Identify which cell holds the provided text, then report its [X, Y] central coordinate. 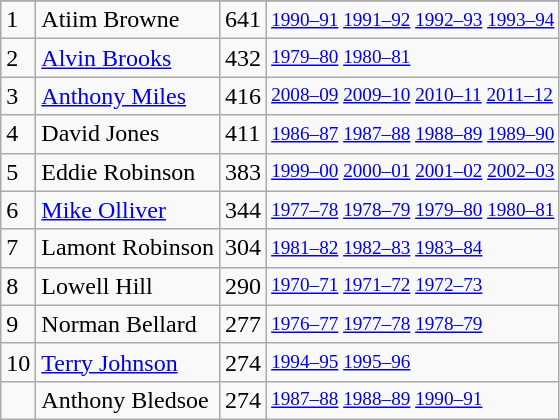
10 [18, 362]
1994–95 1995–96 [413, 362]
1981–82 1982–83 1983–84 [413, 248]
Lamont Robinson [128, 248]
Terry Johnson [128, 362]
1979–80 1980–81 [413, 58]
1987–88 1988–89 1990–91 [413, 400]
2008–09 2009–10 2010–11 2011–12 [413, 96]
304 [244, 248]
9 [18, 324]
4 [18, 134]
1977–78 1978–79 1979–80 1980–81 [413, 210]
344 [244, 210]
290 [244, 286]
Lowell Hill [128, 286]
1986–87 1987–88 1988–89 1989–90 [413, 134]
1976–77 1977–78 1978–79 [413, 324]
Norman Bellard [128, 324]
David Jones [128, 134]
5 [18, 172]
416 [244, 96]
8 [18, 286]
Mike Olliver [128, 210]
1 [18, 20]
Anthony Bledsoe [128, 400]
1990–91 1991–92 1992–93 1993–94 [413, 20]
1999–00 2000–01 2001–02 2002–03 [413, 172]
7 [18, 248]
411 [244, 134]
3 [18, 96]
641 [244, 20]
432 [244, 58]
1970–71 1971–72 1972–73 [413, 286]
Alvin Brooks [128, 58]
2 [18, 58]
383 [244, 172]
Atiim Browne [128, 20]
6 [18, 210]
Anthony Miles [128, 96]
Eddie Robinson [128, 172]
277 [244, 324]
